Locate the cell with the specified text and output its [X, Y] center coordinate. 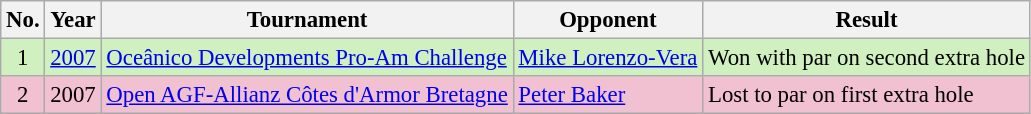
Opponent [608, 20]
Lost to par on first extra hole [867, 95]
Oceânico Developments Pro-Am Challenge [307, 58]
1 [23, 58]
Open AGF-Allianz Côtes d'Armor Bretagne [307, 95]
Mike Lorenzo-Vera [608, 58]
Tournament [307, 20]
Year [73, 20]
Won with par on second extra hole [867, 58]
No. [23, 20]
2 [23, 95]
Result [867, 20]
Peter Baker [608, 95]
